Scan for the cell matching the given text and deliver its [x, y] coordinate at center. 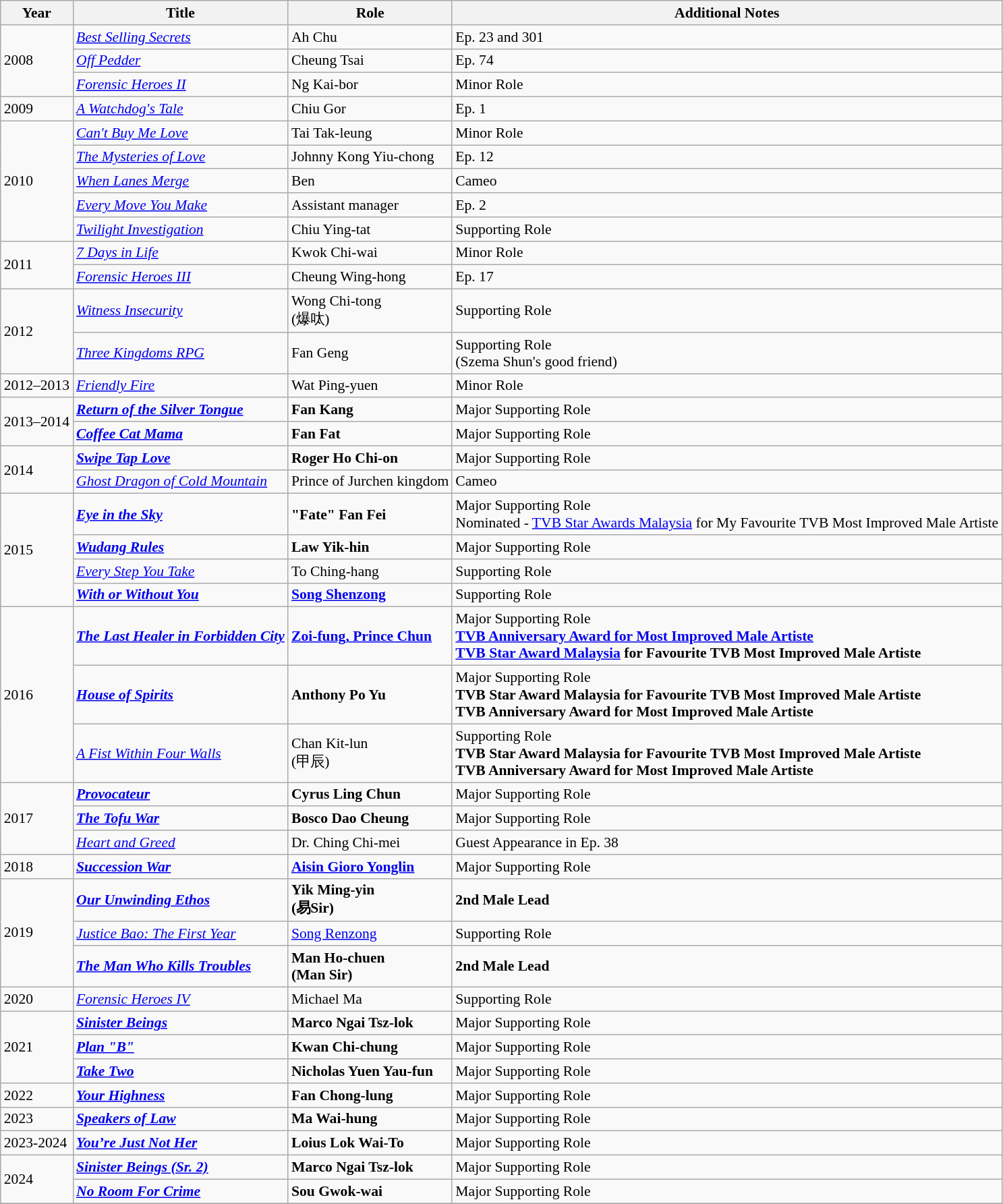
Assistant manager [370, 205]
Cyrus Ling Chun [370, 795]
Forensic Heroes III [181, 277]
"Fate" Fan Fei [370, 514]
Nicholas Yuen Yau-fun [370, 1071]
Cheung Wing-hong [370, 277]
Chiu Gor [370, 109]
2020 [36, 999]
Year [36, 13]
Succession War [181, 867]
Johnny Kong Yiu-chong [370, 157]
You’re Just Not Her [181, 1143]
Zoi-fung, Prince Chun [370, 637]
Ep. 12 [727, 157]
House of Spirits [181, 695]
Supporting RoleTVB Star Award Malaysia for Favourite TVB Most Improved Male Artiste TVB Anniversary Award for Most Improved Male Artiste [727, 753]
2012–2013 [36, 386]
A Watchdog's Tale [181, 109]
Prince of Jurchen kingdom [370, 482]
Kwok Chi-wai [370, 253]
Man Ho-chuen(Man Sir) [370, 966]
Eye in the Sky [181, 514]
Ep. 74 [727, 61]
2018 [36, 867]
2014 [36, 469]
Witness Insecurity [181, 311]
Heart and Greed [181, 842]
Yik Ming-yin(易Sir) [370, 900]
2021 [36, 1047]
Every Step You Take [181, 571]
Sou Gwok-wai [370, 1191]
The Last Healer in Forbidden City [181, 637]
Coffee Cat Mama [181, 434]
2015 [36, 550]
Ep. 1 [727, 109]
Roger Ho Chi-on [370, 458]
Every Move You Make [181, 205]
Major Supporting Role Nominated - TVB Star Awards Malaysia for My Favourite TVB Most Improved Male Artiste [727, 514]
2012 [36, 332]
The Tofu War [181, 819]
Anthony Po Yu [370, 695]
Provocateur [181, 795]
2019 [36, 932]
The Man Who Kills Troubles [181, 966]
2008 [36, 61]
Ep. 17 [727, 277]
With or Without You [181, 595]
Cheung Tsai [370, 61]
Major Supporting RoleTVB Star Award Malaysia for Favourite TVB Most Improved Male Artiste TVB Anniversary Award for Most Improved Male Artiste [727, 695]
The Mysteries of Love [181, 157]
Best Selling Secrets [181, 37]
Ah Chu [370, 37]
Fan Geng [370, 353]
Role [370, 13]
Aisin Gioro Yonglin [370, 867]
Guest Appearance in Ep. 38 [727, 842]
Friendly Fire [181, 386]
Our Unwinding Ethos [181, 900]
Michael Ma [370, 999]
Tai Tak-leung [370, 133]
Justice Bao: The First Year [181, 934]
To Ching-hang [370, 571]
Twilight Investigation [181, 229]
Dr. Ching Chi-mei [370, 842]
2022 [36, 1095]
Can't Buy Me Love [181, 133]
Ghost Dragon of Cold Mountain [181, 482]
Wat Ping-yuen [370, 386]
Fan Fat [370, 434]
Sinister Beings (Sr. 2) [181, 1168]
No Room For Crime [181, 1191]
Ben [370, 181]
Off Pedder [181, 61]
7 Days in Life [181, 253]
Ep. 23 and 301 [727, 37]
Plan "B" [181, 1048]
Forensic Heroes IV [181, 999]
Forensic Heroes II [181, 85]
Song Renzong [370, 934]
2023-2024 [36, 1143]
2013–2014 [36, 422]
Ng Kai-bor [370, 85]
Loius Lok Wai-To [370, 1143]
Chiu Ying-tat [370, 229]
Additional Notes [727, 13]
A Fist Within Four Walls [181, 753]
Ep. 2 [727, 205]
Title [181, 13]
Sinister Beings [181, 1023]
Kwan Chi-chung [370, 1048]
Song Shenzong [370, 595]
When Lanes Merge [181, 181]
Swipe Tap Love [181, 458]
2009 [36, 109]
Wudang Rules [181, 547]
Return of the Silver Tongue [181, 410]
2017 [36, 819]
Speakers of Law [181, 1119]
Wong Chi-tong(爆呔) [370, 311]
2010 [36, 181]
Your Highness [181, 1095]
Fan Chong-lung [370, 1095]
Fan Kang [370, 410]
Take Two [181, 1071]
Chan Kit-lun(甲辰) [370, 753]
2011 [36, 264]
Bosco Dao Cheung [370, 819]
2016 [36, 695]
Ma Wai-hung [370, 1119]
Law Yik-hin [370, 547]
2024 [36, 1179]
Supporting Role (Szema Shun's good friend) [727, 353]
Major Supporting RoleTVB Anniversary Award for Most Improved Male Artiste TVB Star Award Malaysia for Favourite TVB Most Improved Male Artiste [727, 637]
Three Kingdoms RPG [181, 353]
2023 [36, 1119]
